Pinpoint the cell where the given text exists, returning its [X, Y] midpoint coordinate. 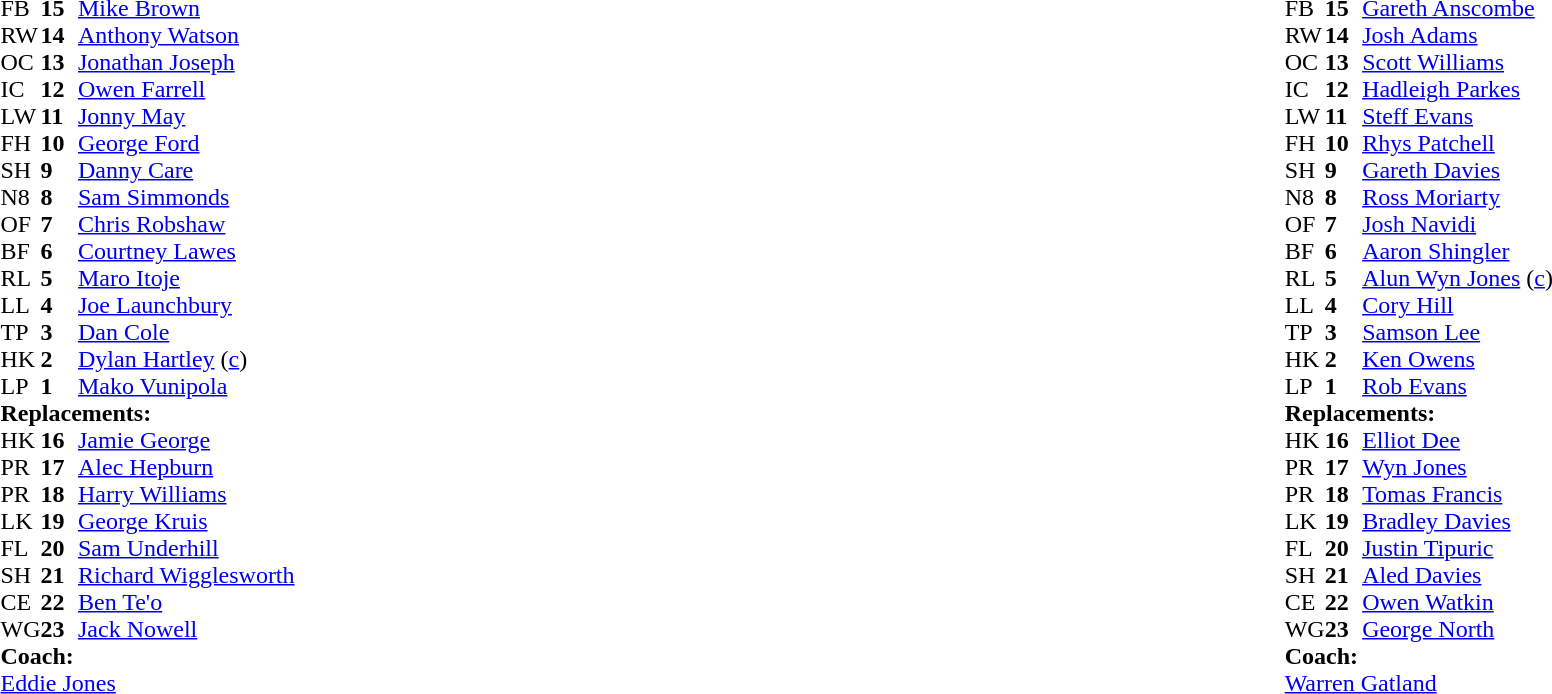
Coach: [147, 656]
Anthony Watson [186, 36]
Jonny May [186, 116]
Dylan Hartley (c) [186, 360]
Replacements: [147, 414]
Richard Wigglesworth [186, 576]
George Kruis [186, 522]
Danny Care [186, 170]
Joe Launchbury [186, 306]
Mako Vunipola [186, 386]
Dan Cole [186, 332]
Chris Robshaw [186, 224]
Harry Williams [186, 494]
Jack Nowell [186, 630]
Owen Farrell [186, 90]
Jonathan Joseph [186, 62]
Sam Underhill [186, 548]
Maro Itoje [186, 278]
George Ford [186, 144]
Sam Simmonds [186, 198]
Courtney Lawes [186, 252]
Ben Te'o [186, 602]
Alec Hepburn [186, 468]
Jamie George [186, 440]
